Provide the (X, Y) coordinate of the cell's center where the given text is located.  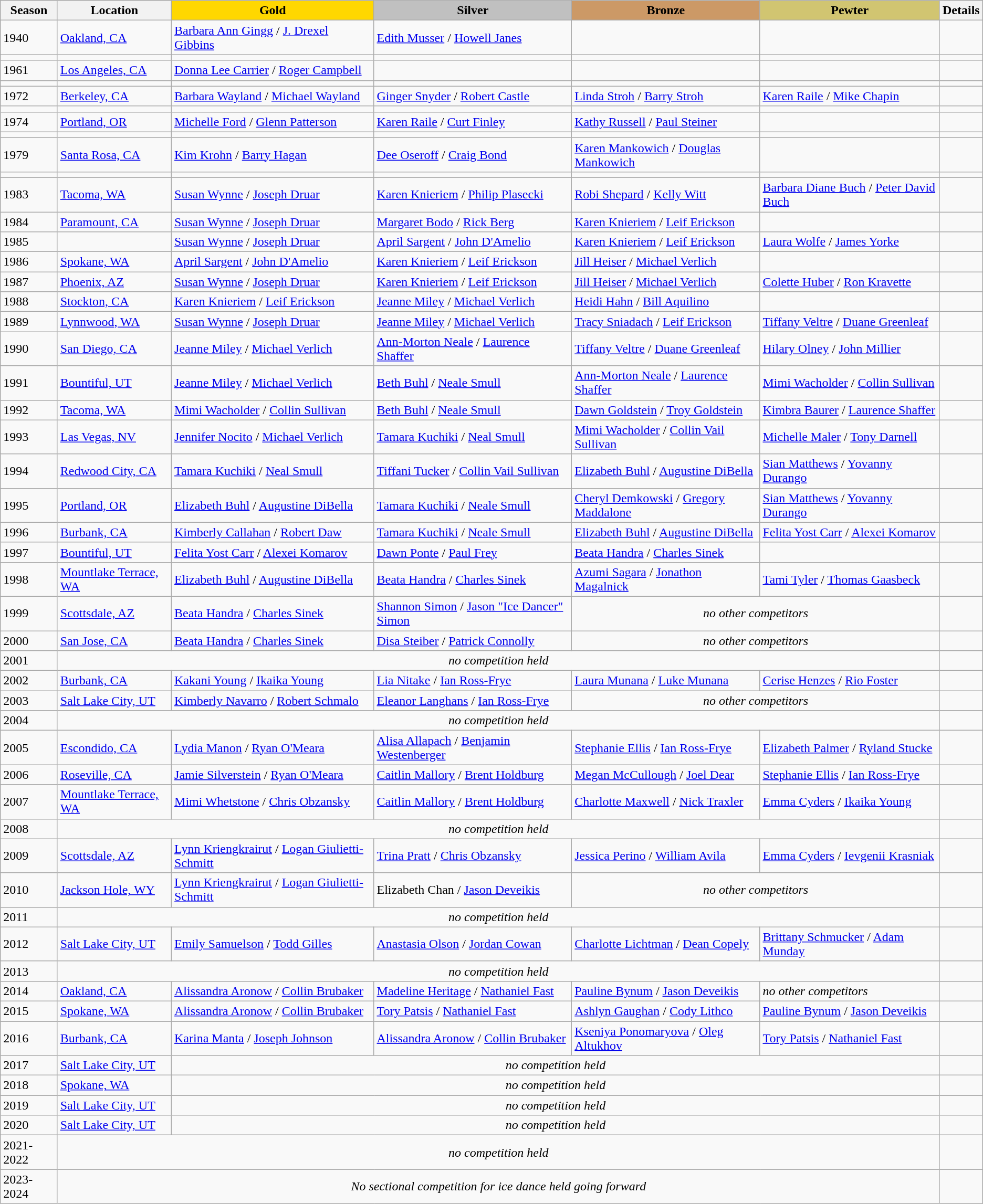
1990 (29, 348)
Karina Manta / Joseph Johnson (273, 1038)
Anastasia Olson / Jordan Cowan (473, 944)
1985 (29, 242)
Laura Wolfe / James Yorke (850, 242)
Location (114, 10)
Margaret Bodo / Rick Berg (473, 222)
2018 (29, 1085)
2013 (29, 971)
Azumi Sagara / Jonathon Magalnick (666, 579)
Dawn Goldstein / Troy Goldstein (666, 410)
Los Angeles, CA (114, 70)
Phoenix, AZ (114, 282)
Linda Stroh / Barry Stroh (666, 96)
1996 (29, 532)
Trina Pratt / Chris Obzansky (473, 856)
No sectional competition for ice dance held going forward (498, 1186)
Mimi Wacholder / Collin Vail Sullivan (666, 437)
Barbara Ann Gingg / J. Drexel Gibbins (273, 38)
Bronze (666, 10)
Charlotte Maxwell / Nick Traxler (666, 802)
Megan McCullough / Joel Dear (666, 775)
Emma Cyders / Ikaika Young (850, 802)
Elizabeth Chan / Jason Deveikis (473, 890)
Ginger Snyder / Robert Castle (473, 96)
Colette Huber / Ron Kravette (850, 282)
2005 (29, 747)
Karen Raile / Mike Chapin (850, 96)
1995 (29, 505)
Disa Steiber / Patrick Connolly (473, 641)
Laura Munana / Luke Munana (666, 681)
Las Vegas, NV (114, 437)
Santa Rosa, CA (114, 154)
Edith Musser / Howell Janes (473, 38)
Robi Shepard / Kelly Witt (666, 194)
1988 (29, 302)
1991 (29, 383)
Charlotte Lichtman / Dean Copely (666, 944)
Details (961, 10)
Kseniya Ponomaryova / Oleg Altukhov (666, 1038)
1993 (29, 437)
1940 (29, 38)
Alisa Allapach / Benjamin Westenberger (473, 747)
Dawn Ponte / Paul Frey (473, 552)
Gold (273, 10)
2010 (29, 890)
Tracy Sniadach / Leif Erickson (666, 322)
Tiffani Tucker / Collin Vail Sullivan (473, 471)
San Diego, CA (114, 348)
2000 (29, 641)
2007 (29, 802)
Kim Krohn / Barry Hagan (273, 154)
2008 (29, 829)
Eleanor Langhans / Ian Ross-Frye (473, 701)
Jennifer Nocito / Michael Verlich (273, 437)
1987 (29, 282)
Emma Cyders / Ievgenii Krasniak (850, 856)
Ashlyn Gaughan / Cody Lithco (666, 1011)
Emily Samuelson / Todd Gilles (273, 944)
Barbara Diane Buch / Peter David Buch (850, 194)
Kakani Young / Ikaika Young (273, 681)
Jackson Hole, WY (114, 890)
Stockton, CA (114, 302)
San Jose, CA (114, 641)
Escondido, CA (114, 747)
Redwood City, CA (114, 471)
2003 (29, 701)
Heidi Hahn / Bill Aquilino (666, 302)
2002 (29, 681)
1998 (29, 579)
1989 (29, 322)
Roseville, CA (114, 775)
2006 (29, 775)
1992 (29, 410)
2009 (29, 856)
2016 (29, 1038)
Kimbra Baurer / Laurence Shaffer (850, 410)
2015 (29, 1011)
Brittany Schmucker / Adam Munday (850, 944)
Kimberly Callahan / Robert Daw (273, 532)
1994 (29, 471)
1999 (29, 613)
Michelle Ford / Glenn Patterson (273, 122)
2011 (29, 917)
2020 (29, 1125)
Jessica Perino / William Avila (666, 856)
Silver (473, 10)
Mimi Whetstone / Chris Obzansky (273, 802)
Karen Mankowich / Douglas Mankowich (666, 154)
2019 (29, 1105)
Dee Oseroff / Craig Bond (473, 154)
Season (29, 10)
Karen Raile / Curt Finley (473, 122)
Michelle Maler / Tony Darnell (850, 437)
2021-2022 (29, 1153)
2004 (29, 721)
1984 (29, 222)
Madeline Heritage / Nathaniel Fast (473, 991)
2001 (29, 661)
1997 (29, 552)
Lydia Manon / Ryan O'Meara (273, 747)
Kimberly Navarro / Robert Schmalo (273, 701)
Hilary Olney / John Millier (850, 348)
1983 (29, 194)
Paramount, CA (114, 222)
2023-2024 (29, 1186)
Berkeley, CA (114, 96)
Kathy Russell / Paul Steiner (666, 122)
Tami Tyler / Thomas Gaasbeck (850, 579)
1972 (29, 96)
Karen Knieriem / Philip Plasecki (473, 194)
Pewter (850, 10)
Cheryl Demkowski / Gregory Maddalone (666, 505)
Cerise Henzes / Rio Foster (850, 681)
Elizabeth Palmer / Ryland Stucke (850, 747)
Barbara Wayland / Michael Wayland (273, 96)
Lia Nitake / Ian Ross-Frye (473, 681)
1974 (29, 122)
1986 (29, 262)
Shannon Simon / Jason "Ice Dancer" Simon (473, 613)
2017 (29, 1065)
1979 (29, 154)
1961 (29, 70)
2012 (29, 944)
2014 (29, 991)
Jamie Silverstein / Ryan O'Meara (273, 775)
Donna Lee Carrier / Roger Campbell (273, 70)
Lynnwood, WA (114, 322)
